Output the (x, y) coordinate of the center of the cell containing the given text.  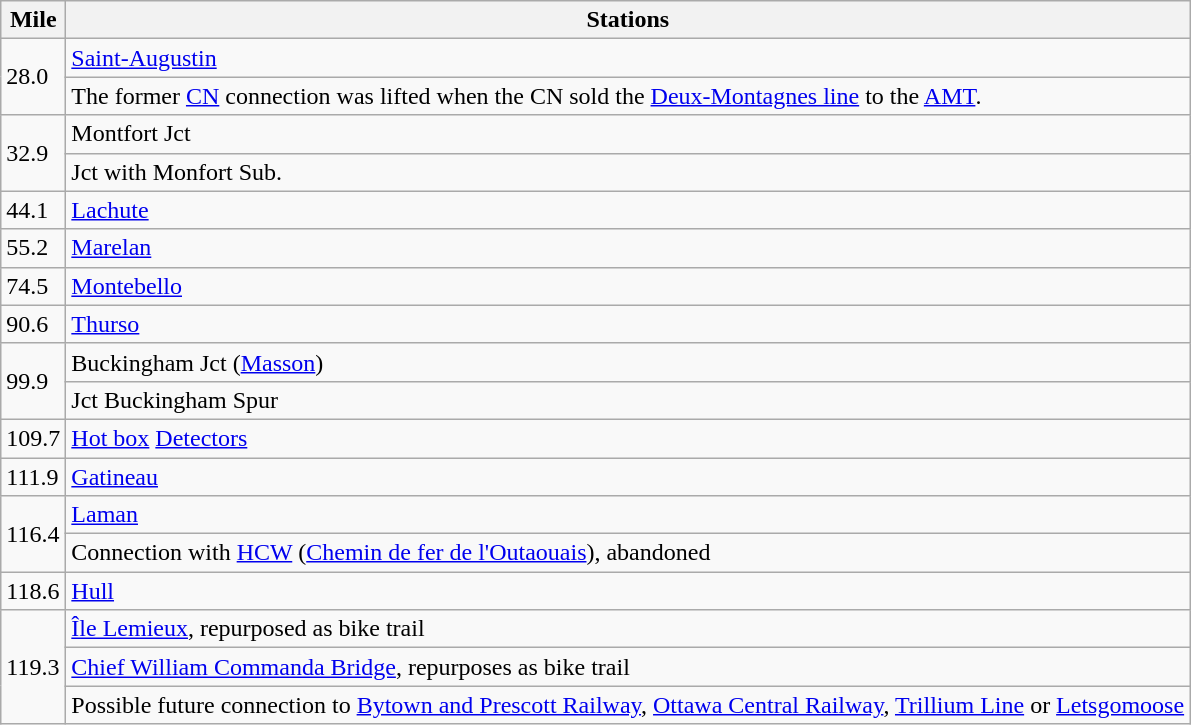
99.9 (34, 381)
118.6 (34, 591)
Laman (628, 515)
Thurso (628, 324)
116.4 (34, 534)
Lachute (628, 210)
Jct Buckingham Spur (628, 400)
Saint-Augustin (628, 58)
109.7 (34, 438)
55.2 (34, 248)
Connection with HCW (Chemin de fer de l'Outaouais), abandoned (628, 553)
Gatineau (628, 477)
Stations (628, 20)
44.1 (34, 210)
The former CN connection was lifted when the CN sold the Deux-Montagnes line to the AMT. (628, 96)
111.9 (34, 477)
32.9 (34, 153)
Montebello (628, 286)
Île Lemieux, repurposed as bike trail (628, 629)
Jct with Monfort Sub. (628, 172)
Hot box Detectors (628, 438)
Marelan (628, 248)
Possible future connection to Bytown and Prescott Railway, Ottawa Central Railway, Trillium Line or Letsgomoose (628, 705)
Chief William Commanda Bridge, repurposes as bike trail (628, 667)
Mile (34, 20)
28.0 (34, 77)
74.5 (34, 286)
119.3 (34, 667)
Hull (628, 591)
Montfort Jct (628, 134)
90.6 (34, 324)
Buckingham Jct (Masson) (628, 362)
